Pinpoint the cell where the given text exists, returning its [x, y] midpoint coordinate. 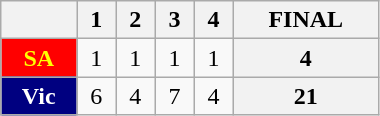
FINAL [306, 20]
21 [306, 96]
6 [96, 96]
3 [174, 20]
2 [136, 20]
SA [39, 58]
Vic [39, 96]
7 [174, 96]
